Identify which cell holds the provided text, then report its (x, y) central coordinate. 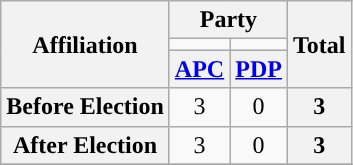
APC (199, 69)
PDP (259, 69)
Before Election (86, 107)
Party (228, 20)
Total (319, 44)
Affiliation (86, 44)
After Election (86, 145)
